For the text-containing cell, return its midpoint in (X, Y) coordinate format. 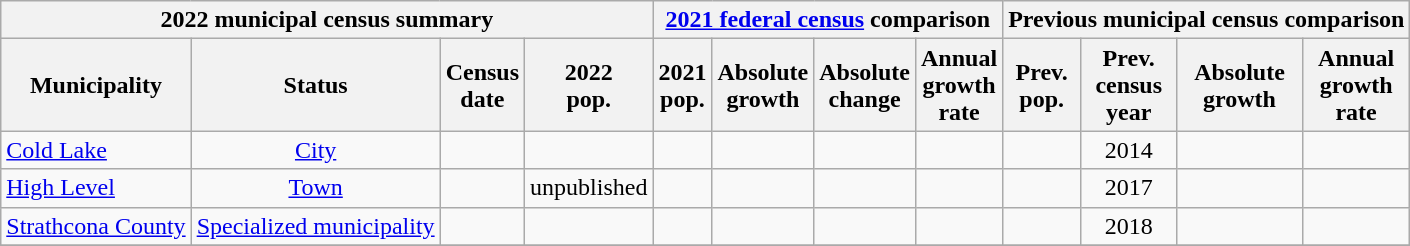
High Level (96, 188)
Prev.censusyear (1129, 85)
Strathcona County (96, 226)
2021 federal census comparison (828, 20)
unpublished (589, 188)
Previous municipal census comparison (1206, 20)
2018 (1129, 226)
Prev.pop. (1042, 85)
Town (316, 188)
City (316, 150)
2021pop. (682, 85)
Censusdate (482, 85)
2022pop. (589, 85)
Absolutechange (865, 85)
Cold Lake (96, 150)
Status (316, 85)
Municipality (96, 85)
Specialized municipality (316, 226)
2014 (1129, 150)
2022 municipal census summary (327, 20)
2017 (1129, 188)
